Detect which cell encompasses the target text, then output its [x, y] center coordinate. 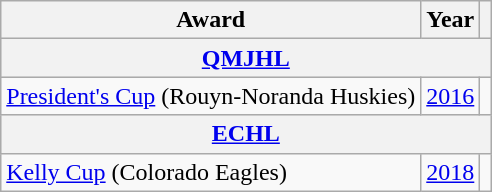
2016 [450, 96]
ECHL [246, 134]
Award [211, 20]
Kelly Cup (Colorado Eagles) [211, 172]
President's Cup (Rouyn-Noranda Huskies) [211, 96]
QMJHL [246, 58]
2018 [450, 172]
Year [450, 20]
